For the text-containing cell, return its midpoint in [x, y] coordinate format. 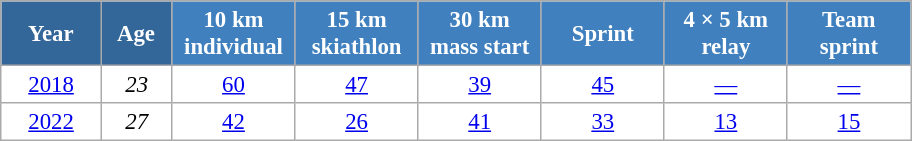
Age [136, 34]
Year [52, 34]
Team sprint [848, 34]
60 [234, 85]
23 [136, 85]
2022 [52, 122]
Sprint [602, 34]
42 [234, 122]
27 [136, 122]
26 [356, 122]
15 km skiathlon [356, 34]
2018 [52, 85]
15 [848, 122]
13 [726, 122]
45 [602, 85]
4 × 5 km relay [726, 34]
41 [480, 122]
47 [356, 85]
30 km mass start [480, 34]
10 km individual [234, 34]
33 [602, 122]
39 [480, 85]
